For the text-containing cell, return its midpoint in [X, Y] coordinate format. 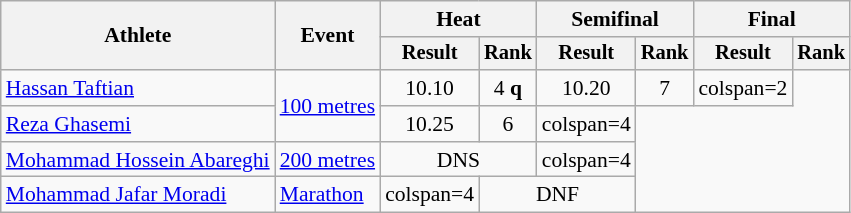
DNF [558, 195]
200 metres [328, 160]
Final [772, 19]
7 [665, 88]
10.20 [586, 88]
Reza Ghasemi [138, 124]
10.25 [430, 124]
Heat [458, 19]
colspan=2 [742, 88]
DNS [458, 160]
Event [328, 36]
Mohammad Jafar Moradi [138, 195]
Athlete [138, 36]
Mohammad Hossein Abareghi [138, 160]
Hassan Taftian [138, 88]
10.10 [430, 88]
4 q [508, 88]
Marathon [328, 195]
Semifinal [616, 19]
100 metres [328, 106]
6 [508, 124]
